Output the [X, Y] coordinate of the center of the cell containing the given text.  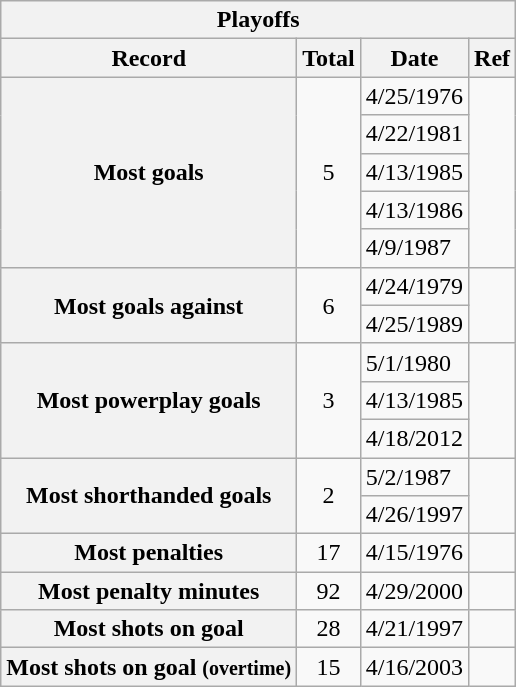
Most shots on goal (overtime) [149, 667]
Ref [492, 58]
4/29/2000 [414, 591]
Most shorthanded goals [149, 496]
Total [329, 58]
Most shots on goal [149, 629]
Playoffs [258, 20]
17 [329, 553]
3 [329, 400]
5 [329, 172]
4/21/1997 [414, 629]
4/13/1986 [414, 210]
Most powerplay goals [149, 400]
Most penalty minutes [149, 591]
Most penalties [149, 553]
4/25/1976 [414, 96]
28 [329, 629]
6 [329, 305]
4/15/1976 [414, 553]
4/9/1987 [414, 248]
5/2/1987 [414, 477]
4/22/1981 [414, 134]
15 [329, 667]
4/18/2012 [414, 438]
4/25/1989 [414, 324]
4/24/1979 [414, 286]
4/26/1997 [414, 515]
Most goals against [149, 305]
5/1/1980 [414, 362]
4/16/2003 [414, 667]
Record [149, 58]
2 [329, 496]
92 [329, 591]
Most goals [149, 172]
Date [414, 58]
